Return the (x, y) coordinate for the center point of the cell that contains the specified text.  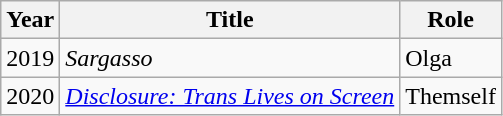
Themself (451, 96)
2020 (30, 96)
Sargasso (230, 58)
Olga (451, 58)
Title (230, 20)
Disclosure: Trans Lives on Screen (230, 96)
Role (451, 20)
2019 (30, 58)
Year (30, 20)
